Capture the cell that displays the provided text and extract its [x, y] central coordinate. 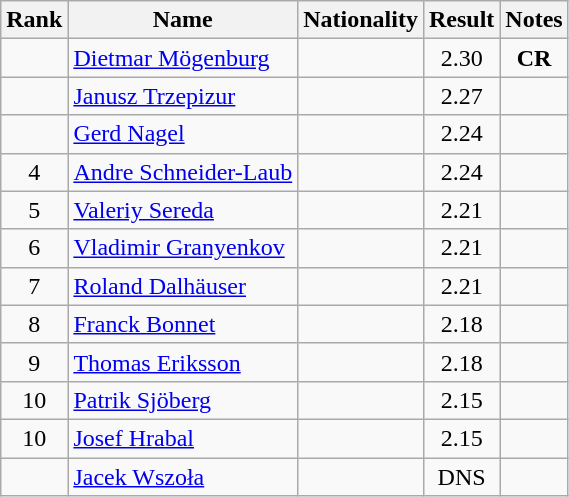
6 [34, 248]
7 [34, 286]
Dietmar Mögenburg [183, 58]
Nationality [361, 20]
4 [34, 172]
DNS [461, 477]
Result [461, 20]
9 [34, 362]
2.30 [461, 58]
Josef Hrabal [183, 438]
Patrik Sjöberg [183, 400]
CR [534, 58]
Andre Schneider-Laub [183, 172]
Roland Dalhäuser [183, 286]
2.27 [461, 96]
Name [183, 20]
8 [34, 324]
Franck Bonnet [183, 324]
Janusz Trzepizur [183, 96]
Rank [34, 20]
Notes [534, 20]
Jacek Wszoła [183, 477]
5 [34, 210]
Vladimir Granyenkov [183, 248]
Thomas Eriksson [183, 362]
Gerd Nagel [183, 134]
Valeriy Sereda [183, 210]
